Search for the cell housing the specified text and yield its (X, Y) center coordinate. 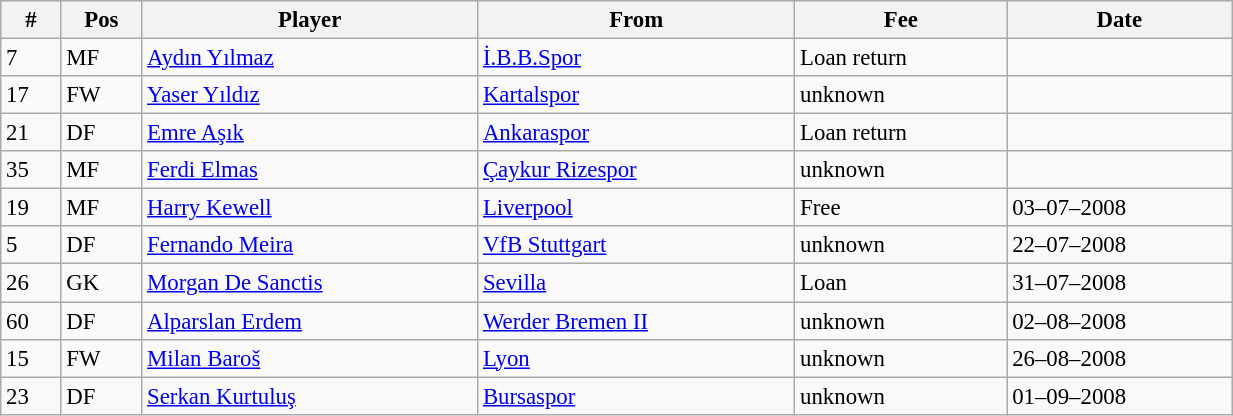
Emre Aşık (310, 133)
31–07–2008 (1120, 283)
Yaser Yıldız (310, 95)
Fernando Meira (310, 245)
Çaykur Rizespor (636, 170)
Fee (901, 20)
01–09–2008 (1120, 396)
Serkan Kurtuluş (310, 396)
Ferdi Elmas (310, 170)
Alparslan Erdem (310, 321)
# (31, 20)
GK (102, 283)
7 (31, 58)
22–07–2008 (1120, 245)
Ankaraspor (636, 133)
Milan Baroš (310, 358)
17 (31, 95)
Morgan De Sanctis (310, 283)
35 (31, 170)
26 (31, 283)
19 (31, 208)
İ.B.B.Spor (636, 58)
21 (31, 133)
Free (901, 208)
Pos (102, 20)
15 (31, 358)
Aydın Yılmaz (310, 58)
Werder Bremen II (636, 321)
VfB Stuttgart (636, 245)
02–08–2008 (1120, 321)
Sevilla (636, 283)
Date (1120, 20)
Kartalspor (636, 95)
Player (310, 20)
23 (31, 396)
From (636, 20)
Loan (901, 283)
Bursaspor (636, 396)
60 (31, 321)
26–08–2008 (1120, 358)
5 (31, 245)
03–07–2008 (1120, 208)
Liverpool (636, 208)
Harry Kewell (310, 208)
Lyon (636, 358)
